Detect which cell encompasses the target text, then output its (X, Y) center coordinate. 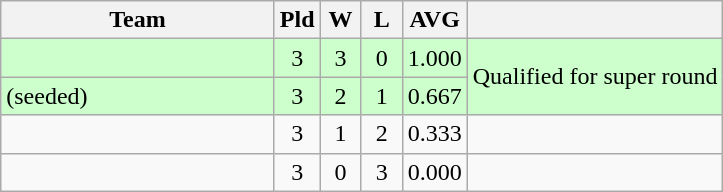
1.000 (434, 58)
0.333 (434, 134)
L (382, 20)
0.000 (434, 172)
Team (138, 20)
(seeded) (138, 96)
W (340, 20)
AVG (434, 20)
0.667 (434, 96)
Pld (297, 20)
Qualified for super round (595, 77)
